Pinpoint the cell where the given text exists, returning its (x, y) midpoint coordinate. 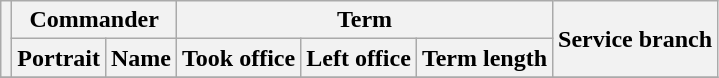
Portrait (59, 58)
Service branch (636, 39)
Term length (484, 58)
Left office (359, 58)
Commander (94, 20)
Name (140, 58)
Took office (239, 58)
Term (365, 20)
